Scan for the cell matching the given text and deliver its (X, Y) coordinate at center. 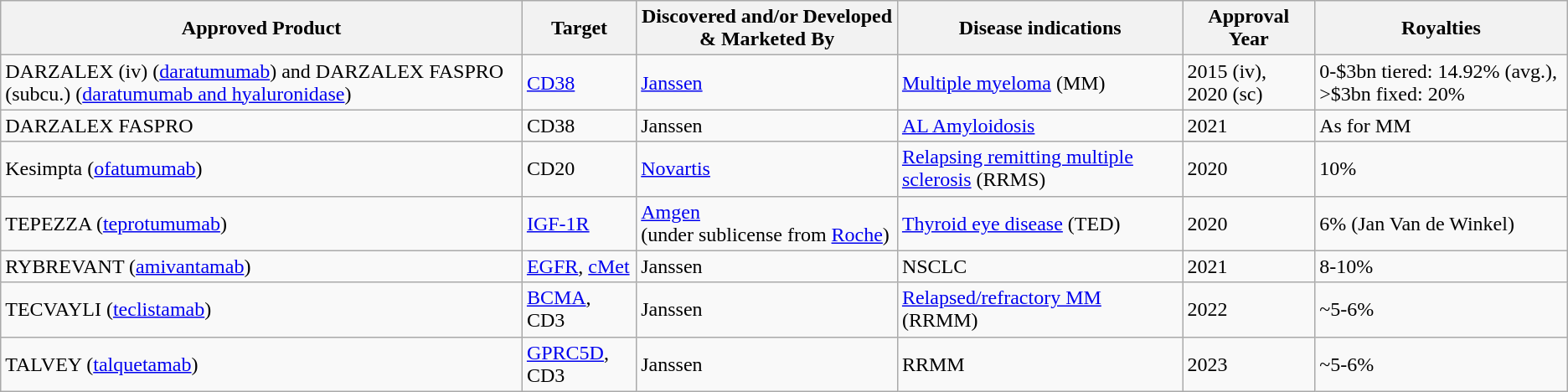
As for MM (1442, 126)
Approved Product (261, 28)
NSCLC (1039, 266)
2023 (1249, 364)
Novartis (767, 169)
Relapsed/refractory MM (RRMM) (1039, 310)
2015 (iv), 2020 (sc) (1249, 82)
0-$3bn tiered: 14.92% (avg.), >$3bn fixed: 20% (1442, 82)
RRMM (1039, 364)
Multiple myeloma (MM) (1039, 82)
Thyroid eye disease (TED) (1039, 223)
10% (1442, 169)
GPRC5D, CD3 (579, 364)
TECVAYLI (teclistamab) (261, 310)
AL Amyloidosis (1039, 126)
TEPEZZA (teprotumumab) (261, 223)
DARZALEX FASPRO (261, 126)
CD20 (579, 169)
Royalties (1442, 28)
Kesimpta (ofatumumab) (261, 169)
8-10% (1442, 266)
Discovered and/or Developed & Marketed By (767, 28)
Approval Year (1249, 28)
IGF-1R (579, 223)
TALVEY (talquetamab) (261, 364)
RYBREVANT (amivantamab) (261, 266)
DARZALEX (iv) (daratumumab) and DARZALEX FASPRO (subcu.) (daratumumab and hyaluronidase) (261, 82)
6% (Jan Van de Winkel) (1442, 223)
EGFR, cMet (579, 266)
Amgen (under sublicense from Roche) (767, 223)
Disease indications (1039, 28)
Relapsing remitting multiple sclerosis (RRMS) (1039, 169)
2022 (1249, 310)
Target (579, 28)
BCMA, CD3 (579, 310)
